Detect which cell encompasses the target text, then output its [x, y] center coordinate. 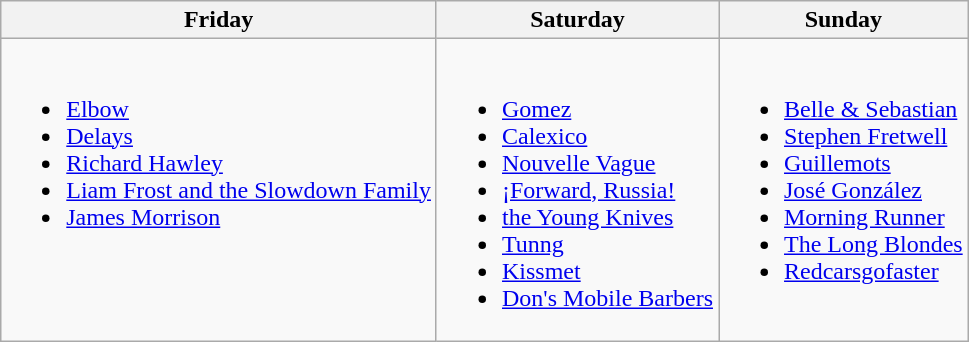
Sunday [843, 20]
GomezCalexicoNouvelle Vague¡Forward, Russia!the Young KnivesTunngKissmetDon's Mobile Barbers [577, 190]
Friday [219, 20]
Belle & SebastianStephen FretwellGuillemotsJosé GonzálezMorning RunnerThe Long BlondesRedcarsgofaster [843, 190]
Saturday [577, 20]
ElbowDelaysRichard HawleyLiam Frost and the Slowdown FamilyJames Morrison [219, 190]
